Return the [x, y] coordinate for the center point of the cell that contains the specified text.  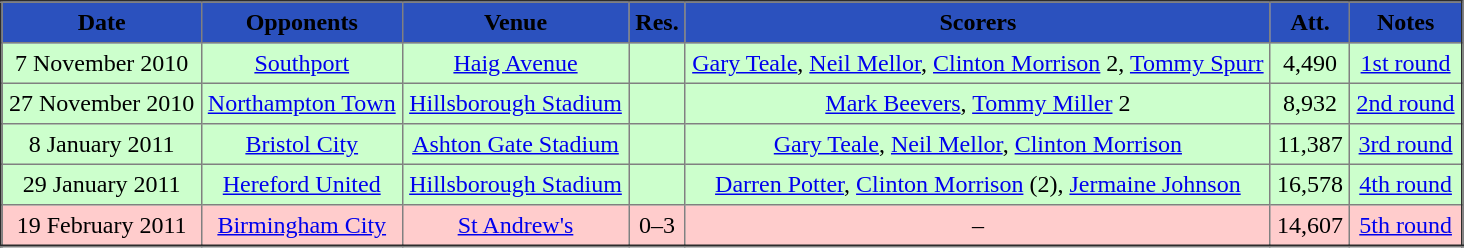
29 January 2011 [102, 184]
Scorers [978, 22]
Venue [515, 22]
4th round [1406, 184]
Att. [1310, 22]
2nd round [1406, 103]
Notes [1406, 22]
7 November 2010 [102, 63]
8,932 [1310, 103]
16,578 [1310, 184]
8 January 2011 [102, 144]
– [978, 226]
Gary Teale, Neil Mellor, Clinton Morrison 2, Tommy Spurr [978, 63]
3rd round [1406, 144]
Gary Teale, Neil Mellor, Clinton Morrison [978, 144]
Ashton Gate Stadium [515, 144]
Darren Potter, Clinton Morrison (2), Jermaine Johnson [978, 184]
Date [102, 22]
27 November 2010 [102, 103]
Mark Beevers, Tommy Miller 2 [978, 103]
19 February 2011 [102, 226]
Northampton Town [302, 103]
St Andrew's [515, 226]
1st round [1406, 63]
Birmingham City [302, 226]
Hereford United [302, 184]
Southport [302, 63]
4,490 [1310, 63]
5th round [1406, 226]
Opponents [302, 22]
0–3 [658, 226]
11,387 [1310, 144]
Res. [658, 22]
14,607 [1310, 226]
Haig Avenue [515, 63]
Bristol City [302, 144]
